Find where the given text appears and provide that cell's center as [x, y] coordinate. 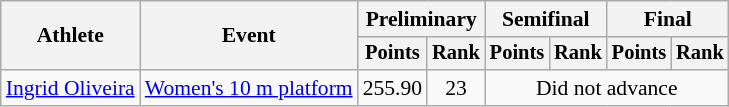
Preliminary [422, 19]
Event [249, 36]
Women's 10 m platform [249, 88]
Final [668, 19]
Athlete [70, 36]
Did not advance [607, 88]
Semifinal [546, 19]
23 [456, 88]
255.90 [392, 88]
Ingrid Oliveira [70, 88]
